For the text-containing cell, return its midpoint in [x, y] coordinate format. 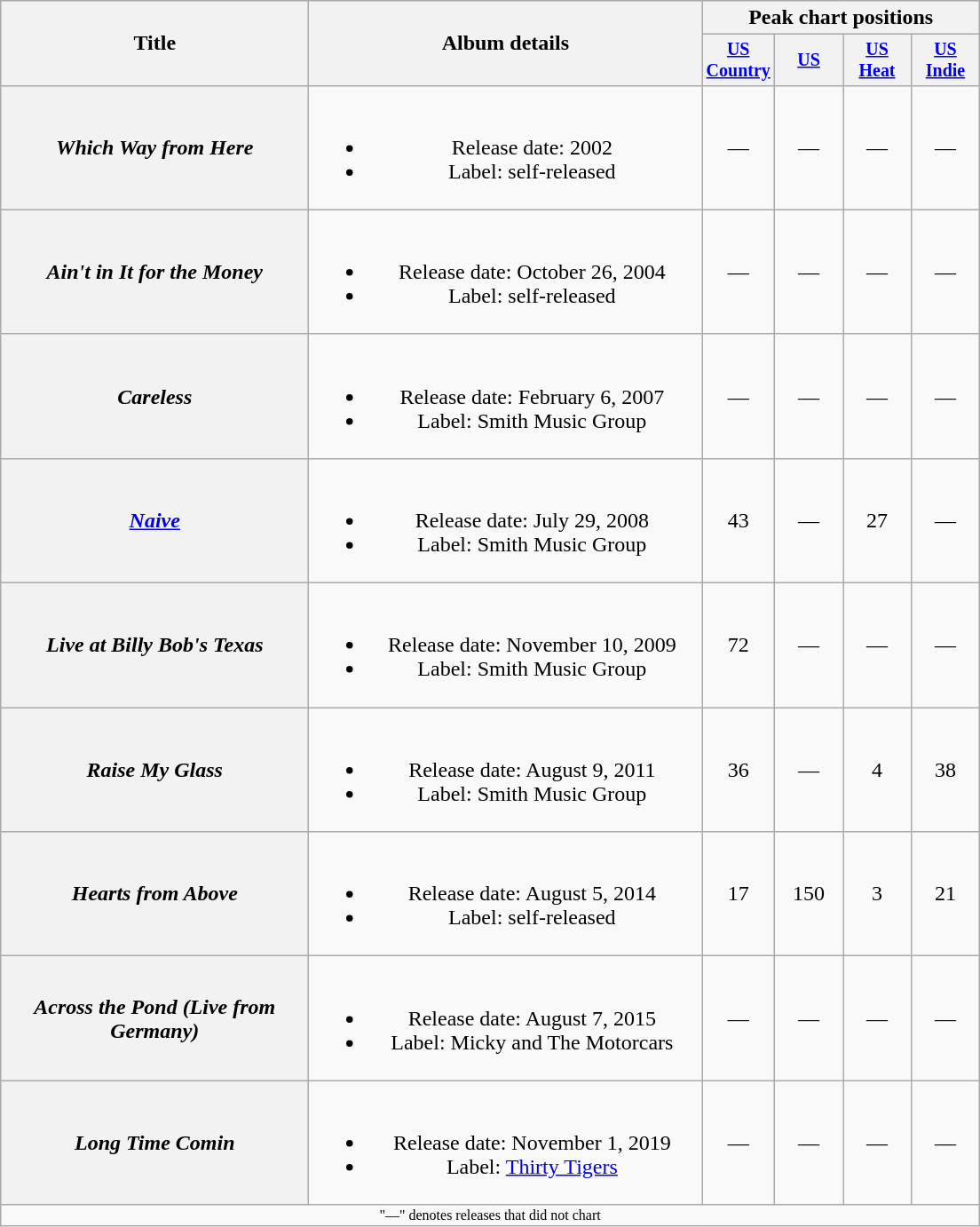
Live at Billy Bob's Texas [154, 645]
3 [877, 894]
150 [810, 894]
21 [944, 894]
US Country [739, 60]
Release date: August 5, 2014Label: self-released [506, 894]
Across the Pond (Live from Germany) [154, 1018]
USIndie [944, 60]
USHeat [877, 60]
Album details [506, 44]
Which Way from Here [154, 147]
Raise My Glass [154, 770]
72 [739, 645]
17 [739, 894]
Release date: August 9, 2011Label: Smith Music Group [506, 770]
Hearts from Above [154, 894]
US [810, 60]
43 [739, 520]
Naive [154, 520]
"—" denotes releases that did not chart [490, 1215]
Release date: February 6, 2007Label: Smith Music Group [506, 396]
Release date: October 26, 2004Label: self-released [506, 272]
Release date: November 1, 2019Label: Thirty Tigers [506, 1143]
Ain't in It for the Money [154, 272]
Careless [154, 396]
Release date: November 10, 2009Label: Smith Music Group [506, 645]
Title [154, 44]
36 [739, 770]
Release date: 2002Label: self-released [506, 147]
4 [877, 770]
27 [877, 520]
Peak chart positions [842, 18]
Release date: August 7, 2015Label: Micky and The Motorcars [506, 1018]
Long Time Comin [154, 1143]
38 [944, 770]
Release date: July 29, 2008Label: Smith Music Group [506, 520]
